For the text-containing cell, return its midpoint in [x, y] coordinate format. 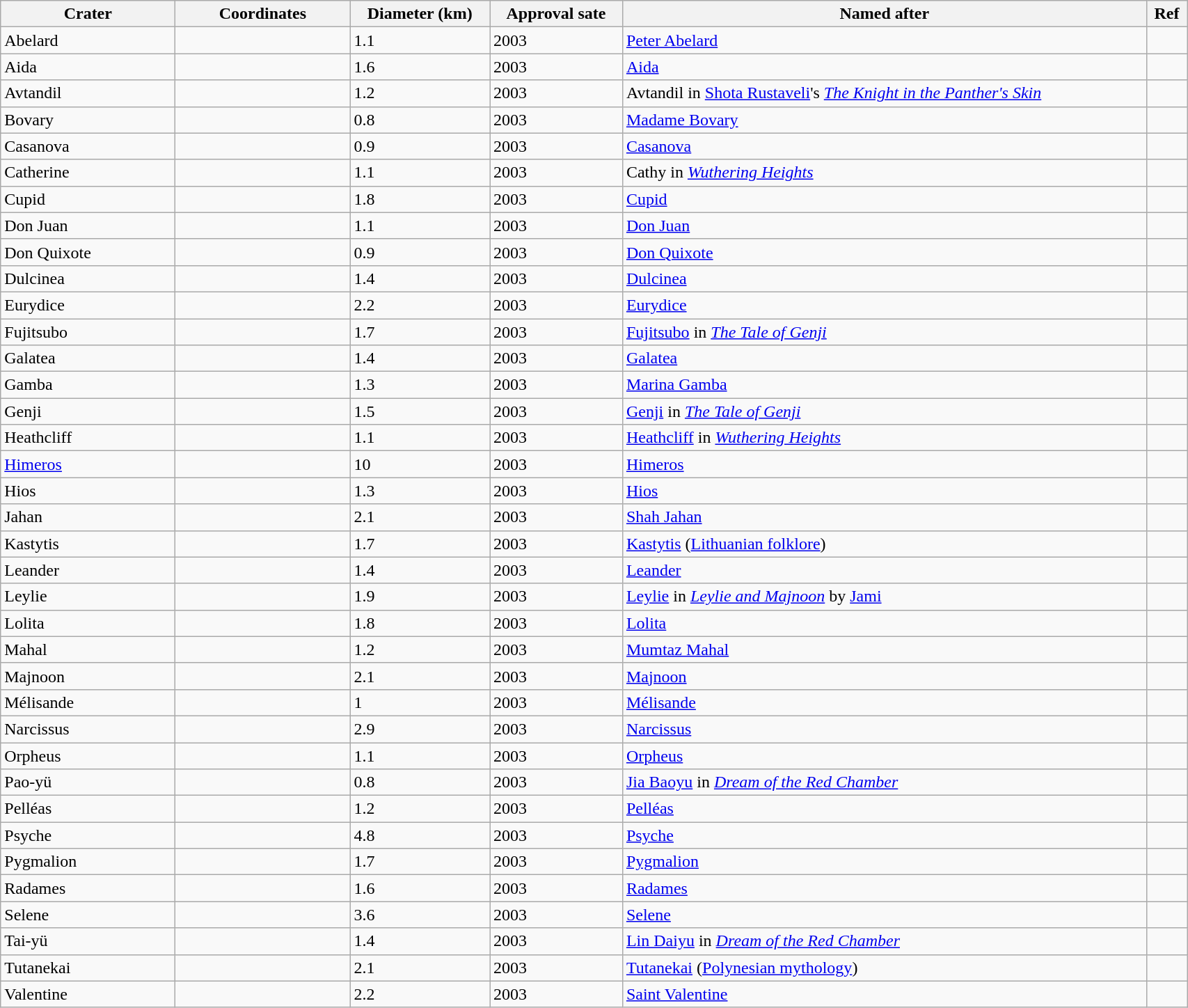
1.5 [420, 411]
Tutanekai [88, 968]
Saint Valentine [884, 994]
Mahal [88, 649]
Ref [1166, 14]
Mumtaz Mahal [884, 649]
Leylie [88, 597]
Abelard [88, 40]
Bovary [88, 120]
Diameter (km) [420, 14]
Named after [884, 14]
Approval sate [557, 14]
1.9 [420, 597]
Avtandil in Shota Rustaveli's The Knight in the Panther's Skin [884, 93]
Pao-yü [88, 782]
Catherine [88, 173]
Cathy in Wuthering Heights [884, 173]
Madame Bovary [884, 120]
Fujitsubo [88, 332]
10 [420, 464]
1 [420, 702]
Tutanekai (Polynesian mythology) [884, 968]
Crater [88, 14]
Jahan [88, 517]
4.8 [420, 835]
Marina Gamba [884, 385]
Leylie in Leylie and Majnoon by Jami [884, 597]
Fujitsubo in The Tale of Genji [884, 332]
Heathcliff in Wuthering Heights [884, 438]
Jia Baoyu in Dream of the Red Chamber [884, 782]
2.9 [420, 729]
Lin Daiyu in Dream of the Red Chamber [884, 941]
Genji in The Tale of Genji [884, 411]
Kastytis (Lithuanian folklore) [884, 544]
Gamba [88, 385]
Genji [88, 411]
Coordinates [263, 14]
Tai-yü [88, 941]
Heathcliff [88, 438]
Peter Abelard [884, 40]
Valentine [88, 994]
3.6 [420, 915]
Kastytis [88, 544]
Avtandil [88, 93]
Shah Jahan [884, 517]
